Extract the (x, y) coordinate from the center of the cell holding the provided text.  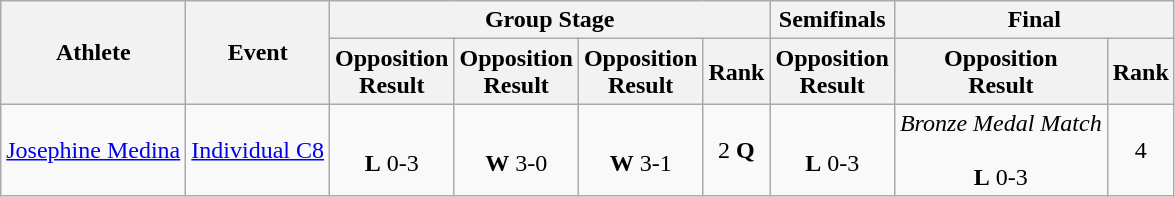
4 (1140, 150)
W 3-0 (516, 150)
Individual C8 (258, 150)
Josephine Medina (94, 150)
Final (1034, 20)
W 3-1 (640, 150)
2 Q (736, 150)
Athlete (94, 52)
Event (258, 52)
Bronze Medal Match L 0-3 (1000, 150)
Group Stage (550, 20)
Semifinals (832, 20)
